Search for the cell housing the specified text and yield its (X, Y) center coordinate. 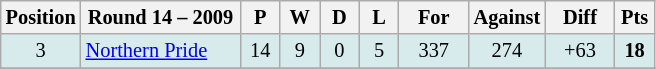
5 (379, 51)
Pts (635, 17)
0 (340, 51)
Position (41, 17)
337 (434, 51)
3 (41, 51)
D (340, 17)
18 (635, 51)
Northern Pride (161, 51)
Round 14 – 2009 (161, 17)
14 (260, 51)
+63 (580, 51)
P (260, 17)
274 (508, 51)
L (379, 17)
W (300, 17)
For (434, 17)
9 (300, 51)
Against (508, 17)
Diff (580, 17)
